Provide the [x, y] coordinate of the cell's center where the given text is located.  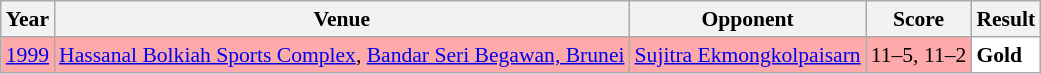
Opponent [748, 19]
Gold [1006, 55]
11–5, 11–2 [919, 55]
1999 [28, 55]
Hassanal Bolkiah Sports Complex, Bandar Seri Begawan, Brunei [342, 55]
Result [1006, 19]
Sujitra Ekmongkolpaisarn [748, 55]
Score [919, 19]
Venue [342, 19]
Year [28, 19]
